From the cell containing the given text, extract its center point as [x, y] coordinate. 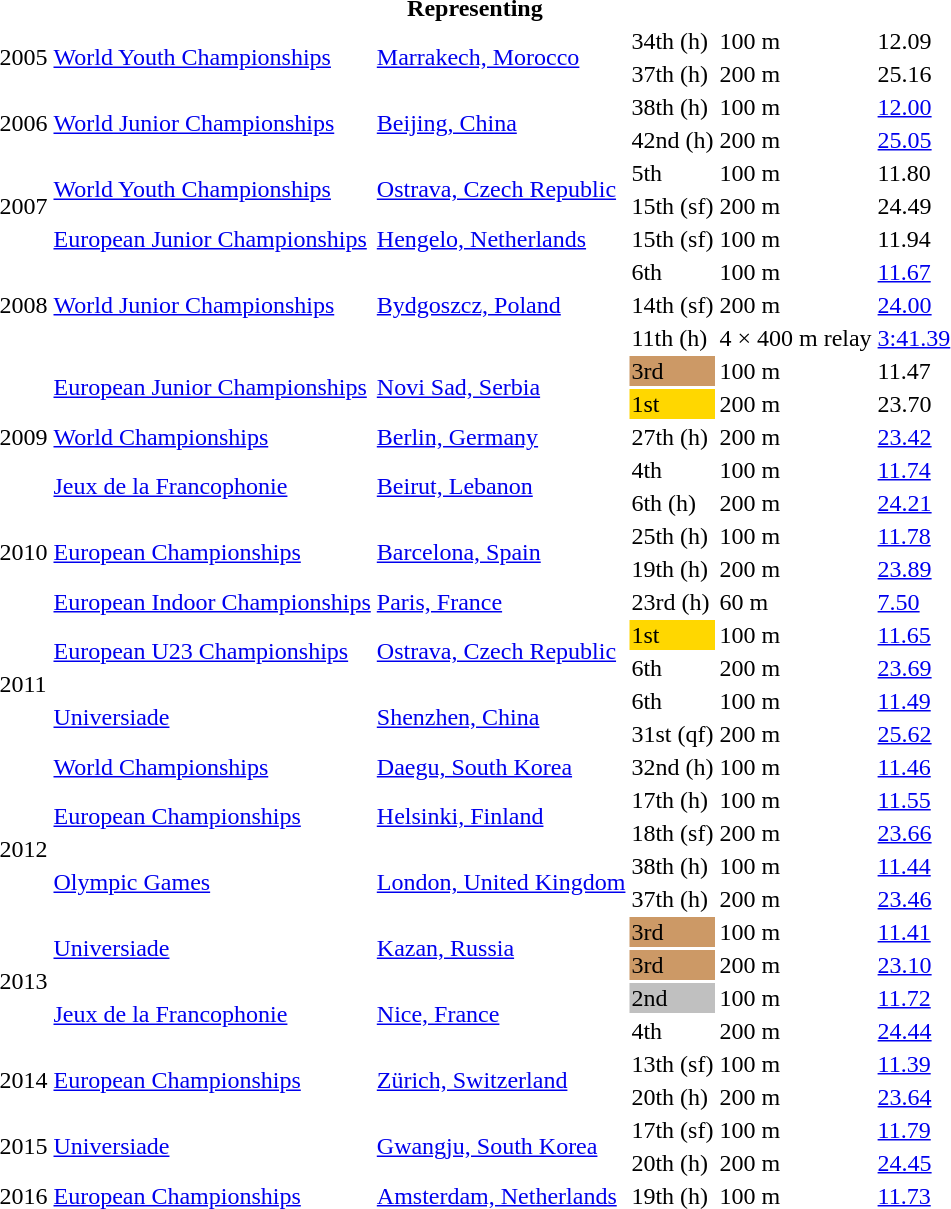
13th (sf) [672, 1064]
Shenzhen, China [501, 718]
17th (h) [672, 800]
6th (h) [672, 503]
Novi Sad, Serbia [501, 388]
Marrakech, Morocco [501, 58]
Bydgoszcz, Poland [501, 305]
European Indoor Championships [212, 602]
London, United Kingdom [501, 882]
32nd (h) [672, 767]
34th (h) [672, 41]
Gwangju, South Korea [501, 1146]
Beijing, China [501, 124]
European U23 Championships [212, 652]
4 × 400 m relay [796, 338]
60 m [796, 602]
Paris, France [501, 602]
Nice, France [501, 1014]
19th (h) [672, 569]
27th (h) [672, 437]
Barcelona, Spain [501, 552]
Zürich, Switzerland [501, 1080]
23rd (h) [672, 602]
Helsinki, Finland [501, 816]
Kazan, Russia [501, 948]
Olympic Games [212, 882]
Hengelo, Netherlands [501, 239]
31st (qf) [672, 734]
14th (sf) [672, 305]
Berlin, Germany [501, 437]
25th (h) [672, 536]
Beirut, Lebanon [501, 486]
11th (h) [672, 338]
Daegu, South Korea [501, 767]
2nd [672, 998]
18th (sf) [672, 833]
42nd (h) [672, 140]
17th (sf) [672, 1130]
5th [672, 173]
